Extract the [x, y] coordinate from the center of the cell holding the provided text.  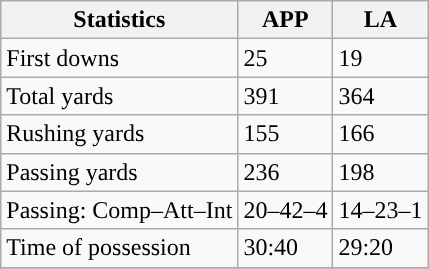
29:20 [380, 248]
Time of possession [120, 248]
236 [286, 172]
155 [286, 134]
Statistics [120, 20]
Rushing yards [120, 134]
First downs [120, 58]
25 [286, 58]
APP [286, 20]
30:40 [286, 248]
19 [380, 58]
391 [286, 96]
198 [380, 172]
LA [380, 20]
Total yards [120, 96]
14–23–1 [380, 210]
Passing yards [120, 172]
20–42–4 [286, 210]
Passing: Comp–Att–Int [120, 210]
166 [380, 134]
364 [380, 96]
